Find where the given text appears and provide that cell's center as [X, Y] coordinate. 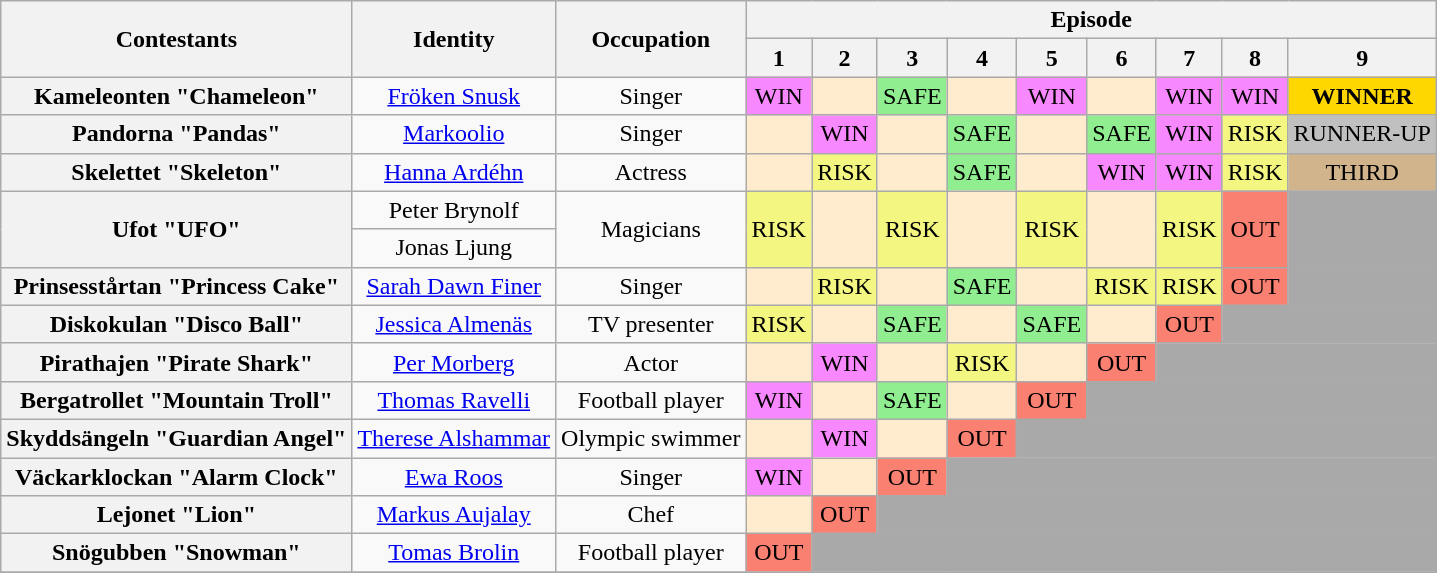
WINNER [1362, 96]
Olympic swimmer [651, 438]
Jonas Ljung [454, 248]
Väckarklockan "Alarm Clock" [176, 477]
Hanna Ardéhn [454, 172]
Sarah Dawn Finer [454, 286]
3 [912, 58]
Occupation [651, 39]
Episode [1091, 20]
Actress [651, 172]
Pirathajen "Pirate Shark" [176, 362]
Skelettet "Skeleton" [176, 172]
Thomas Ravelli [454, 400]
Lejonet "Lion" [176, 515]
Diskokulan "Disco Ball" [176, 324]
Per Morberg [454, 362]
RUNNER-UP [1362, 134]
Tomas Brolin [454, 553]
Bergatrollet "Mountain Troll" [176, 400]
THIRD [1362, 172]
Skyddsängeln "Guardian Angel" [176, 438]
Chef [651, 515]
Fröken Snusk [454, 96]
Therese Alshammar [454, 438]
7 [1189, 58]
Ewa Roos [454, 477]
Markoolio [454, 134]
Pandorna "Pandas" [176, 134]
6 [1122, 58]
Actor [651, 362]
Markus Aujalay [454, 515]
9 [1362, 58]
Prinsesstårtan "Princess Cake" [176, 286]
1 [779, 58]
2 [845, 58]
Contestants [176, 39]
Snögubben "Snowman" [176, 553]
5 [1052, 58]
Peter Brynolf [454, 210]
Identity [454, 39]
8 [1255, 58]
Jessica Almenäs [454, 324]
4 [982, 58]
TV presenter [651, 324]
Kameleonten "Chameleon" [176, 96]
Magicians [651, 229]
Ufot "UFO" [176, 229]
